From the cell containing the given text, extract its center point as [X, Y] coordinate. 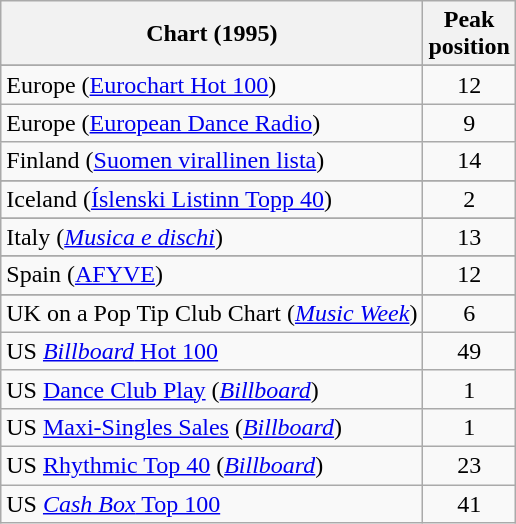
49 [469, 351]
US Dance Club Play (Billboard) [212, 389]
Iceland (Íslenski Listinn Topp 40) [212, 199]
Italy (Musica e dischi) [212, 237]
2 [469, 199]
41 [469, 503]
Peakposition [469, 34]
Chart (1995) [212, 34]
Finland (Suomen virallinen lista) [212, 161]
14 [469, 161]
13 [469, 237]
23 [469, 465]
6 [469, 313]
US Billboard Hot 100 [212, 351]
Europe (European Dance Radio) [212, 123]
Spain (AFYVE) [212, 275]
UK on a Pop Tip Club Chart (Music Week) [212, 313]
Europe (Eurochart Hot 100) [212, 85]
US Cash Box Top 100 [212, 503]
US Maxi-Singles Sales (Billboard) [212, 427]
9 [469, 123]
US Rhythmic Top 40 (Billboard) [212, 465]
